Find where the given text appears and provide that cell's center as [x, y] coordinate. 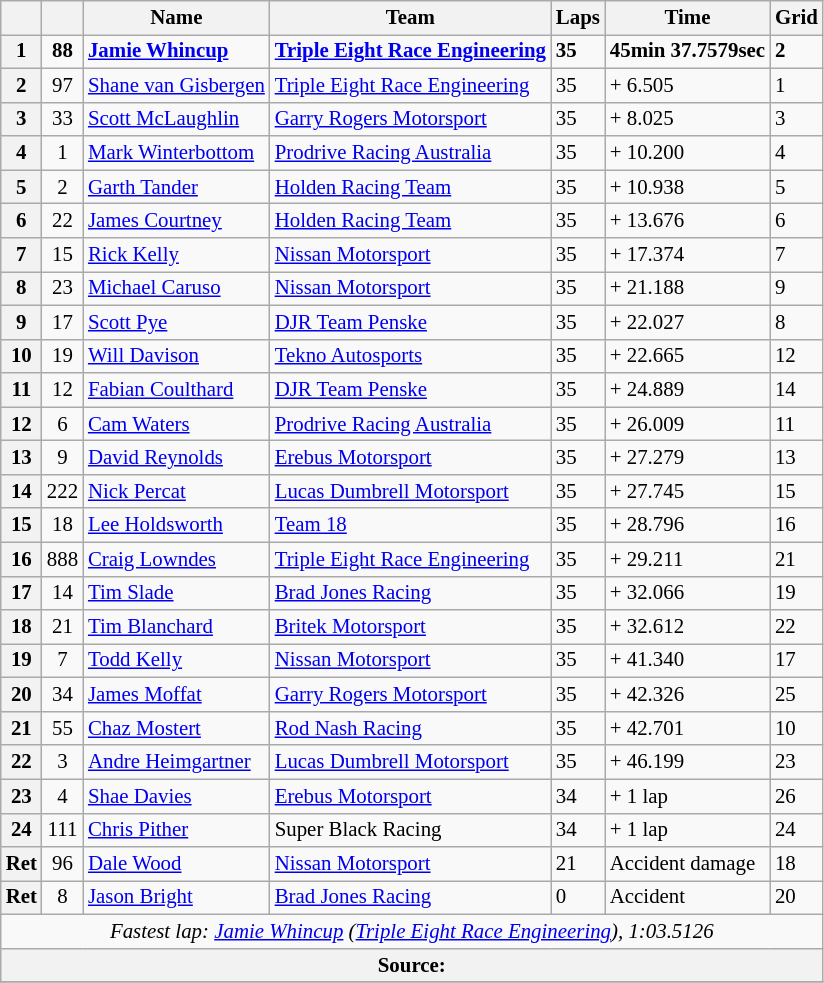
26 [796, 796]
97 [62, 85]
Britek Motorsport [410, 627]
Team [410, 18]
Tim Blanchard [176, 627]
Todd Kelly [176, 661]
Cam Waters [176, 424]
Accident damage [688, 864]
Jason Bright [176, 898]
Lee Holdsworth [176, 525]
33 [62, 119]
Chaz Mostert [176, 728]
Craig Lowndes [176, 559]
Time [688, 18]
88 [62, 51]
Grid [796, 18]
111 [62, 830]
Name [176, 18]
+ 32.612 [688, 627]
+ 10.200 [688, 153]
Scott McLaughlin [176, 119]
Shane van Gisbergen [176, 85]
+ 21.188 [688, 288]
888 [62, 559]
Jamie Whincup [176, 51]
+ 28.796 [688, 525]
Accident [688, 898]
+ 42.701 [688, 728]
+ 22.665 [688, 356]
Rod Nash Racing [410, 728]
Tekno Autosports [410, 356]
+ 46.199 [688, 762]
Scott Pye [176, 322]
Garth Tander [176, 187]
Mark Winterbottom [176, 153]
25 [796, 695]
Fabian Coulthard [176, 390]
James Courtney [176, 221]
Nick Percat [176, 491]
+ 8.025 [688, 119]
+ 27.745 [688, 491]
Dale Wood [176, 864]
+ 42.326 [688, 695]
James Moffat [176, 695]
+ 13.676 [688, 221]
Andre Heimgartner [176, 762]
+ 24.889 [688, 390]
55 [62, 728]
+ 6.505 [688, 85]
45min 37.7579sec [688, 51]
+ 27.279 [688, 458]
Team 18 [410, 525]
+ 29.211 [688, 559]
222 [62, 491]
Will Davison [176, 356]
Tim Slade [176, 593]
+ 26.009 [688, 424]
Super Black Racing [410, 830]
Michael Caruso [176, 288]
Rick Kelly [176, 255]
96 [62, 864]
Shae Davies [176, 796]
+ 17.374 [688, 255]
Fastest lap: Jamie Whincup (Triple Eight Race Engineering), 1:03.5126 [412, 931]
+ 32.066 [688, 593]
0 [578, 898]
Laps [578, 18]
+ 41.340 [688, 661]
Chris Pither [176, 830]
+ 10.938 [688, 187]
David Reynolds [176, 458]
Source: [412, 965]
+ 22.027 [688, 322]
